Pinpoint the cell where the given text exists, returning its (x, y) midpoint coordinate. 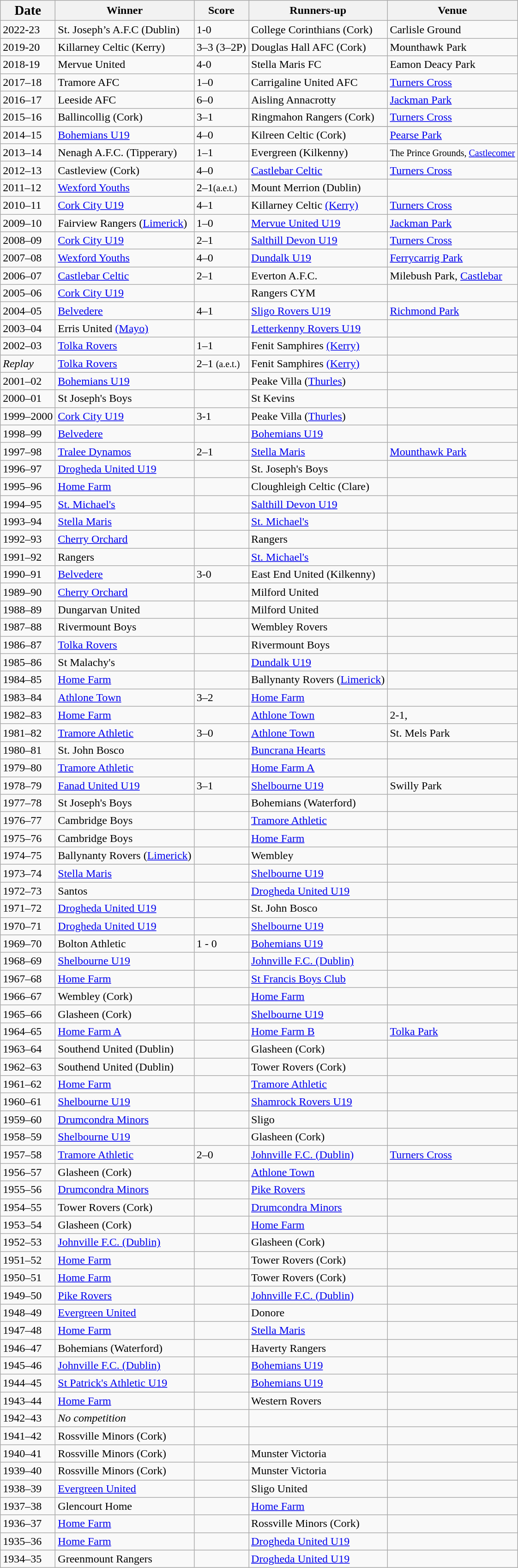
1983–84 (28, 697)
3–2 (221, 697)
1975–76 (28, 838)
1941–42 (28, 1436)
2019-20 (28, 47)
1949–50 (28, 1295)
Shamrock Rovers U19 (318, 1102)
1971–72 (28, 908)
2022-23 (28, 30)
6–0 (221, 100)
Rangers CYM (318, 293)
Score (221, 11)
2014–15 (28, 135)
Winner (125, 11)
1988–89 (28, 610)
Stella Maris FC (318, 65)
1940–41 (28, 1453)
St. Mels Park (452, 733)
1937–38 (28, 1506)
1938–39 (28, 1489)
Castleview (Cork) (125, 170)
1 - 0 (221, 944)
St Francis Boys Club (318, 979)
Carrigaline United AFC (318, 82)
Dungarvan United (125, 610)
1977–78 (28, 803)
St Kevins (318, 399)
2002–03 (28, 346)
1981–82 (28, 733)
1985–86 (28, 662)
St Patrick's Athletic U19 (125, 1383)
Mervue United (125, 65)
2016–17 (28, 100)
1996–97 (28, 469)
1984–85 (28, 680)
1963–64 (28, 1049)
Fanad United U19 (125, 786)
1992–93 (28, 539)
Sligo United (318, 1489)
2003–04 (28, 328)
Runners-up (318, 11)
2008–09 (28, 241)
1951–52 (28, 1260)
College Corinthians (Cork) (318, 30)
2013–14 (28, 152)
Evergreen (Kilkenny) (318, 152)
1936–37 (28, 1524)
2015–16 (28, 117)
Donore (318, 1313)
1934–35 (28, 1559)
1950–51 (28, 1277)
1974–75 (28, 856)
Kilreen Celtic (Cork) (318, 135)
3–0 (221, 733)
Aisling Annacrotty (318, 100)
Replay (28, 363)
1956–57 (28, 1172)
Tralee Dynamos (125, 451)
2–1(a.e.t.) (221, 188)
The Prince Grounds, Castlecomer (452, 152)
Eamon Deacy Park (452, 65)
1945–46 (28, 1366)
2010–11 (28, 205)
Ballincollig (Cork) (125, 117)
1970–71 (28, 926)
3-1 (221, 416)
Milebush Park, Castlebar (452, 276)
1948–49 (28, 1313)
St. Joseph's Boys (318, 469)
Erris United (Mayo) (125, 328)
Wembley (318, 856)
1955–56 (28, 1190)
1958–59 (28, 1137)
1990–91 (28, 575)
2-1, (452, 715)
1999–2000 (28, 416)
Ferrycarrig Park (452, 258)
Tolka Park (452, 1031)
Sligo (318, 1120)
2001–02 (28, 381)
Wembley (Cork) (125, 996)
1954–55 (28, 1207)
East End United (Kilkenny) (318, 575)
Ringmahon Rangers (Cork) (318, 117)
2011–12 (28, 188)
1987–88 (28, 627)
2004–05 (28, 311)
1976–77 (28, 821)
Cloughleigh Celtic (Clare) (318, 486)
Richmond Park (452, 311)
Home Farm B (318, 1031)
Tramore AFC (125, 82)
1969–70 (28, 944)
2017–18 (28, 82)
1957–58 (28, 1155)
1995–96 (28, 486)
Glencourt Home (125, 1506)
1943–44 (28, 1401)
Nenagh A.F.C. (Tipperary) (125, 152)
2006–07 (28, 276)
Pearse Park (452, 135)
1967–68 (28, 979)
4-0 (221, 65)
Buncrana Hearts (318, 750)
Date (28, 11)
St. Joseph’s A.F.C (Dublin) (125, 30)
1964–65 (28, 1031)
1939–40 (28, 1471)
Western Rovers (318, 1401)
No competition (125, 1418)
1942–43 (28, 1418)
Everton A.F.C. (318, 276)
Haverty Rangers (318, 1348)
Douglas Hall AFC (Cork) (318, 47)
2–1 (a.e.t.) (221, 363)
St Malachy's (125, 662)
1991–92 (28, 557)
Sligo Rovers U19 (318, 311)
3–3 (3–2P) (221, 47)
1-0 (221, 30)
2009–10 (28, 223)
1982–83 (28, 715)
1962–63 (28, 1066)
Mervue United U19 (318, 223)
1953–54 (28, 1225)
1947–48 (28, 1330)
1946–47 (28, 1348)
Venue (452, 11)
1980–81 (28, 750)
Letterkenny Rovers U19 (318, 328)
1966–67 (28, 996)
1986–87 (28, 645)
3-0 (221, 575)
1935–36 (28, 1541)
1959–60 (28, 1120)
1961–62 (28, 1084)
Santos (125, 891)
2005–06 (28, 293)
Leeside AFC (125, 100)
1979–80 (28, 768)
1993–94 (28, 522)
2007–08 (28, 258)
1968–69 (28, 961)
1998–99 (28, 434)
1978–79 (28, 786)
2018-19 (28, 65)
Carlisle Ground (452, 30)
Greenmount Rangers (125, 1559)
1972–73 (28, 891)
1965–66 (28, 1014)
1952–53 (28, 1242)
2000–01 (28, 399)
Bolton Athletic (125, 944)
1989–90 (28, 592)
1994–95 (28, 504)
Wembley Rovers (318, 627)
Fairview Rangers (Limerick) (125, 223)
1997–98 (28, 451)
Swilly Park (452, 786)
2–0 (221, 1155)
1960–61 (28, 1102)
Mount Merrion (Dublin) (318, 188)
2012–13 (28, 170)
1973–74 (28, 873)
1944–45 (28, 1383)
